Detect which cell encompasses the target text, then output its [X, Y] center coordinate. 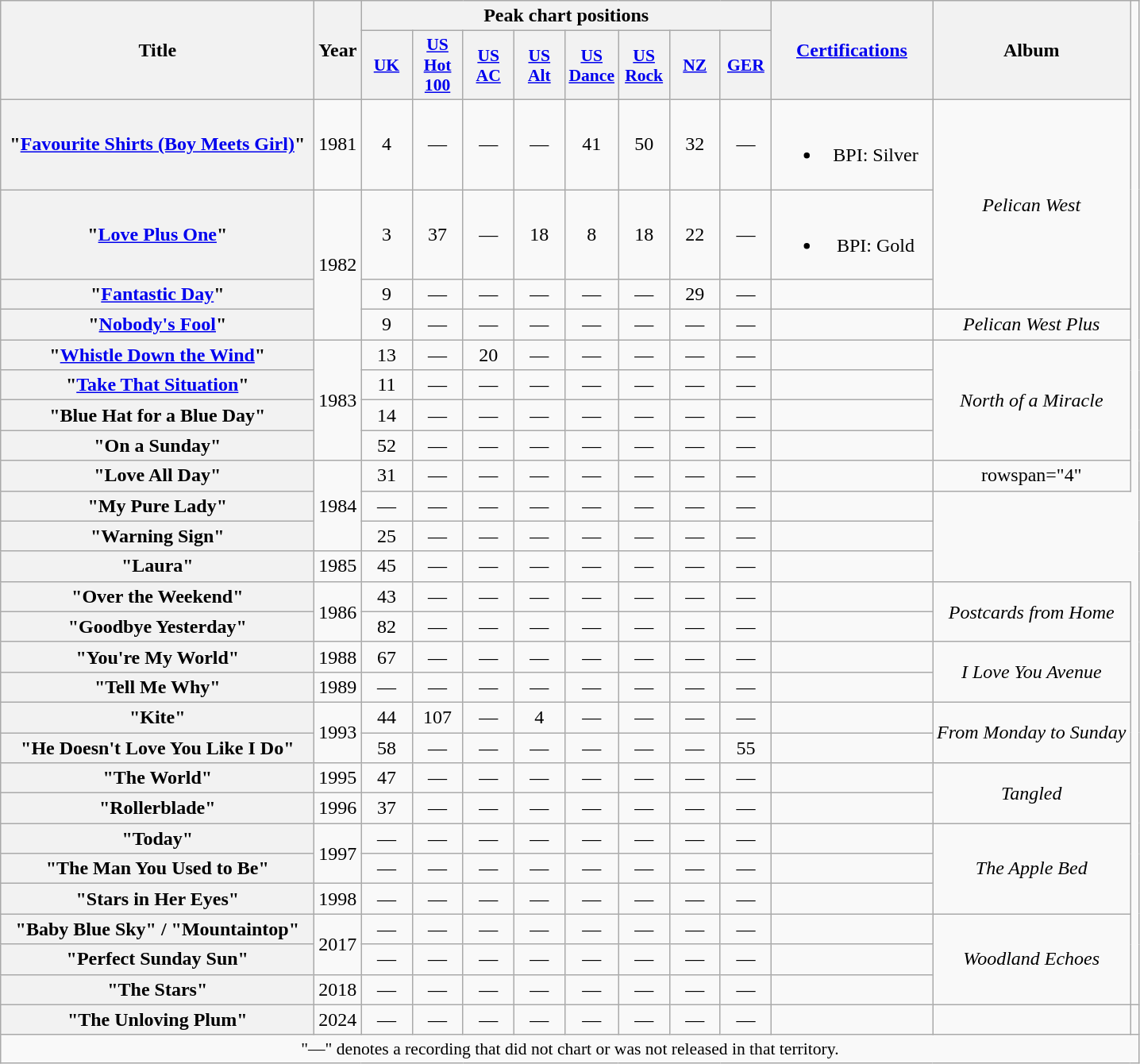
US Rock [644, 65]
29 [695, 295]
1984 [338, 506]
"Take That Situation" [157, 385]
Tangled [1030, 793]
1998 [338, 899]
Year [338, 51]
Woodland Echoes [1030, 959]
47 [387, 778]
I Love You Avenue [1030, 672]
UK [387, 65]
107 [437, 717]
"Perfect Sunday Sun" [157, 959]
GER [745, 65]
"You're My World" [157, 657]
31 [387, 476]
Album [1030, 51]
20 [488, 355]
25 [387, 536]
1989 [338, 687]
US Dance [591, 65]
rowspan="4" [1030, 476]
32 [695, 145]
"My Pure Lady" [157, 506]
1982 [338, 264]
NZ [695, 65]
Title [157, 51]
"He Doesn't Love You Like I Do" [157, 747]
"Over the Weekend" [157, 596]
"The Man You Used to Be" [157, 869]
Peak chart positions [567, 16]
1983 [338, 400]
1996 [338, 808]
2017 [338, 944]
2024 [338, 1020]
North of a Miracle [1030, 400]
1985 [338, 566]
50 [644, 145]
13 [387, 355]
1988 [338, 657]
"Love All Day" [157, 476]
"The Stars" [157, 989]
The Apple Bed [1030, 869]
1995 [338, 778]
43 [387, 596]
BPI: Silver [851, 145]
2018 [338, 989]
3 [387, 233]
1986 [338, 611]
"Blue Hat for a Blue Day" [157, 415]
1981 [338, 145]
"Baby Blue Sky" / "Mountaintop" [157, 929]
"—" denotes a recording that did not chart or was not released in that territory. [570, 1049]
Postcards from Home [1030, 611]
44 [387, 717]
"Whistle Down the Wind" [157, 355]
Certifications [851, 51]
"Fantastic Day" [157, 295]
Pelican West Plus [1030, 325]
"Favourite Shirts (Boy Meets Girl)" [157, 145]
"On a Sunday" [157, 445]
58 [387, 747]
"Love Plus One" [157, 233]
BPI: Gold [851, 233]
1993 [338, 732]
"Kite" [157, 717]
"Stars in Her Eyes" [157, 899]
US Alt [539, 65]
8 [591, 233]
"The Unloving Plum" [157, 1020]
"Goodbye Yesterday" [157, 626]
"Tell Me Why" [157, 687]
"Today" [157, 838]
14 [387, 415]
"The World" [157, 778]
"Rollerblade" [157, 808]
55 [745, 747]
"Laura" [157, 566]
"Nobody's Fool" [157, 325]
82 [387, 626]
"Warning Sign" [157, 536]
22 [695, 233]
11 [387, 385]
Pelican West [1030, 204]
41 [591, 145]
1997 [338, 854]
45 [387, 566]
From Monday to Sunday [1030, 732]
67 [387, 657]
52 [387, 445]
US Hot 100 [437, 65]
US AC [488, 65]
